Provide the [x, y] coordinate of the cell's center where the given text is located.  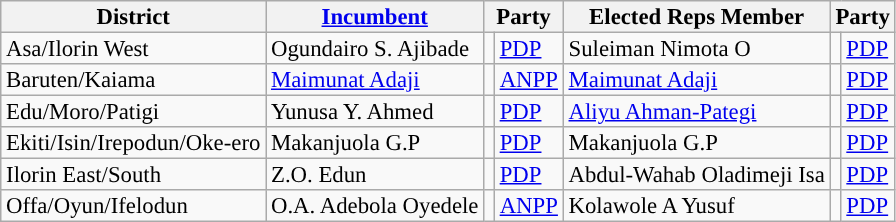
Abdul-Wahab Oladimeji Isa [696, 175]
Asa/Ilorin West [134, 49]
Incumbent [375, 17]
Kolawole A Yusuf [696, 206]
Aliyu Ahman-Pategi [696, 112]
Ogundairo S. Ajibade [375, 49]
Ilorin East/South [134, 175]
Suleiman Nimota O [696, 49]
Elected Reps Member [696, 17]
District [134, 17]
Z.O. Edun [375, 175]
Baruten/Kaiama [134, 80]
Offa/Oyun/Ifelodun [134, 206]
Yunusa Y. Ahmed [375, 112]
Ekiti/Isin/Irepodun/Oke-ero [134, 143]
O.A. Adebola Oyedele [375, 206]
Edu/Moro/Patigi [134, 112]
